Return the (X, Y) coordinate for the center point of the cell that contains the specified text.  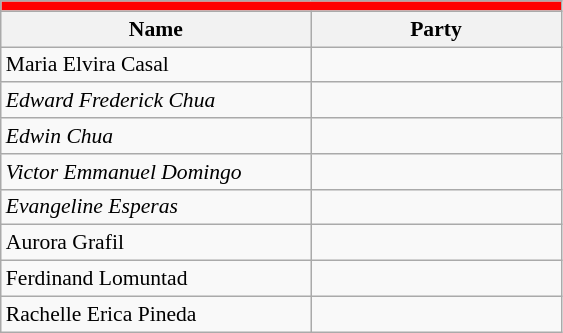
Name (156, 29)
Maria Elvira Casal (156, 65)
Edwin Chua (156, 136)
Edward Frederick Chua (156, 101)
Evangeline Esperas (156, 207)
Victor Emmanuel Domingo (156, 172)
Party (436, 29)
Rachelle Erica Pineda (156, 314)
Ferdinand Lomuntad (156, 279)
Aurora Grafil (156, 243)
